Provide the [X, Y] coordinate of the cell's center where the given text is located.  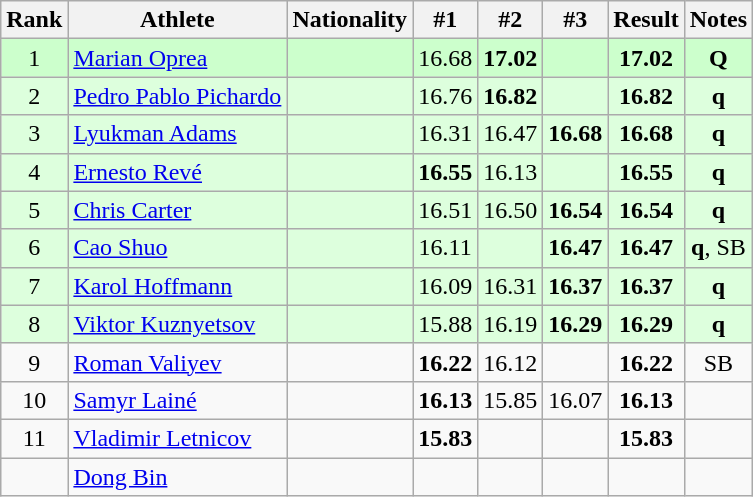
16.11 [446, 248]
#1 [446, 20]
Notes [718, 20]
Pedro Pablo Pichardo [178, 96]
#2 [510, 20]
Viktor Kuznyetsov [178, 324]
16.50 [510, 210]
15.88 [446, 324]
Ernesto Revé [178, 172]
Result [646, 20]
4 [34, 172]
Rank [34, 20]
16.12 [510, 362]
Roman Valiyev [178, 362]
15.85 [510, 400]
5 [34, 210]
11 [34, 438]
3 [34, 134]
Athlete [178, 20]
1 [34, 58]
Nationality [350, 20]
Samyr Lainé [178, 400]
Dong Bin [178, 477]
Vladimir Letnicov [178, 438]
10 [34, 400]
16.09 [446, 286]
16.07 [576, 400]
Lyukman Adams [178, 134]
Chris Carter [178, 210]
Q [718, 58]
Marian Oprea [178, 58]
16.19 [510, 324]
SB [718, 362]
16.76 [446, 96]
16.51 [446, 210]
8 [34, 324]
#3 [576, 20]
6 [34, 248]
7 [34, 286]
q, SB [718, 248]
Karol Hoffmann [178, 286]
9 [34, 362]
Cao Shuo [178, 248]
2 [34, 96]
